Return [X, Y] of the center of cell containing provided text 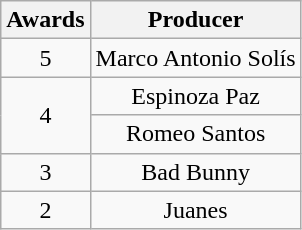
Awards [46, 20]
Producer [196, 20]
Bad Bunny [196, 172]
4 [46, 115]
5 [46, 58]
Juanes [196, 210]
3 [46, 172]
Romeo Santos [196, 134]
Marco Antonio Solís [196, 58]
Espinoza Paz [196, 96]
2 [46, 210]
